Provide the (X, Y) coordinate of the cell's center where the given text is located.  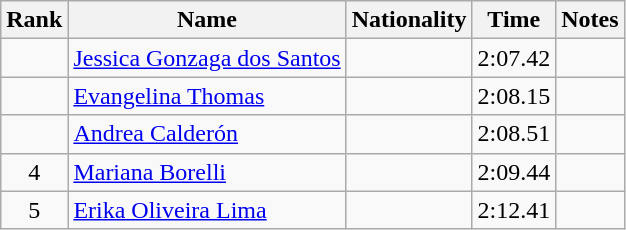
Mariana Borelli (207, 172)
2:08.15 (514, 96)
5 (34, 210)
Nationality (409, 20)
2:07.42 (514, 58)
2:12.41 (514, 210)
Andrea Calderón (207, 134)
Evangelina Thomas (207, 96)
2:08.51 (514, 134)
Erika Oliveira Lima (207, 210)
Time (514, 20)
Rank (34, 20)
2:09.44 (514, 172)
Notes (590, 20)
Name (207, 20)
4 (34, 172)
Jessica Gonzaga dos Santos (207, 58)
